Pinpoint the cell where the given text exists, returning its (x, y) midpoint coordinate. 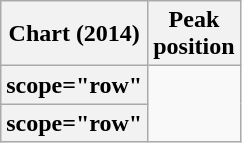
Peakposition (194, 34)
Chart (2014) (74, 34)
